Output the [x, y] coordinate of the center of the cell containing the given text.  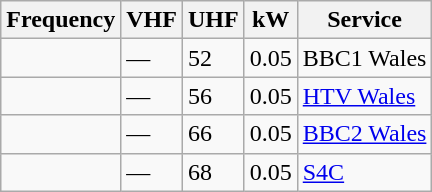
UHF [213, 20]
68 [213, 172]
BBC1 Wales [364, 58]
HTV Wales [364, 96]
kW [270, 20]
56 [213, 96]
S4C [364, 172]
52 [213, 58]
VHF [152, 20]
Frequency [61, 20]
Service [364, 20]
66 [213, 134]
BBC2 Wales [364, 134]
